Find where the given text appears and provide that cell's center as [X, Y] coordinate. 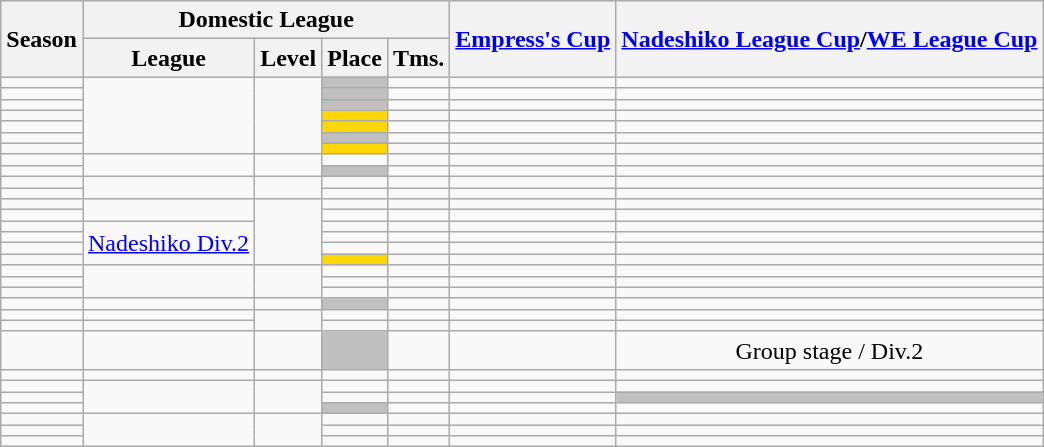
Group stage / Div.2 [830, 350]
Domestic League [266, 20]
Place [355, 58]
League [168, 58]
Nadeshiko Div.2 [168, 243]
Nadeshiko League Cup/WE League Cup [830, 39]
Level [288, 58]
Empress's Cup [533, 39]
Season [42, 39]
Tms. [418, 58]
